For the text-containing cell, return its midpoint in (X, Y) coordinate format. 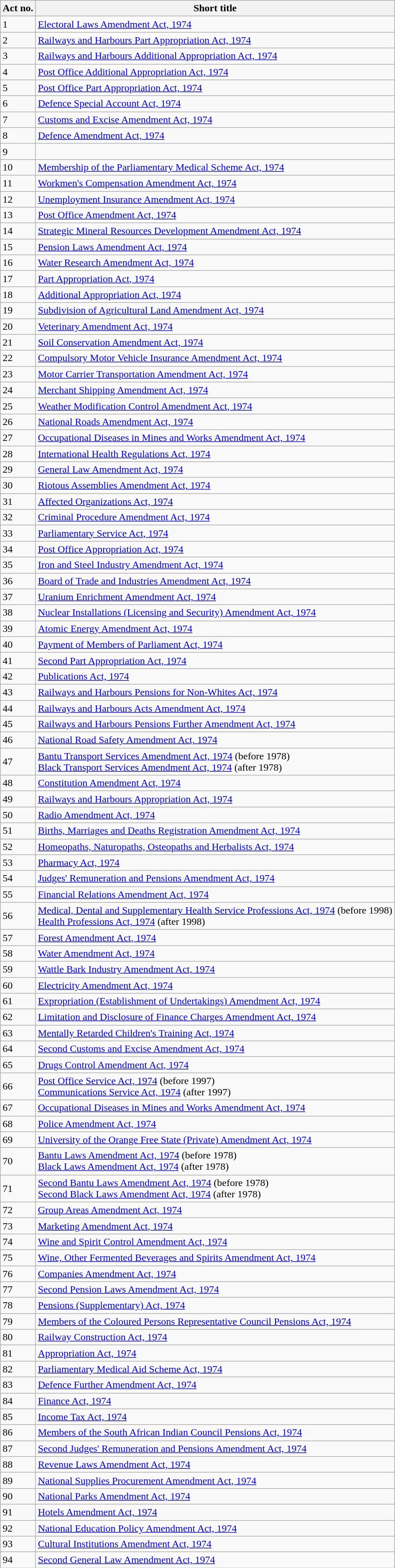
48 (18, 783)
Revenue Laws Amendment Act, 1974 (215, 1464)
90 (18, 1496)
85 (18, 1417)
Judges' Remuneration and Pensions Amendment Act, 1974 (215, 878)
68 (18, 1124)
41 (18, 660)
Second Judges' Remuneration and Pensions Amendment Act, 1974 (215, 1448)
32 (18, 517)
24 (18, 390)
75 (18, 1257)
44 (18, 708)
Pensions (Supplementary) Act, 1974 (215, 1306)
29 (18, 470)
94 (18, 1560)
81 (18, 1353)
Uranium Enrichment Amendment Act, 1974 (215, 597)
84 (18, 1401)
Bantu Transport Services Amendment Act, 1974 (before 1978) Black Transport Services Amendment Act, 1974 (after 1978) (215, 761)
86 (18, 1433)
Railways and Harbours Pensions Further Amendment Act, 1974 (215, 724)
5 (18, 88)
Merchant Shipping Amendment Act, 1974 (215, 390)
Police Amendment Act, 1974 (215, 1124)
Second Pension Laws Amendment Act, 1974 (215, 1290)
22 (18, 358)
1 (18, 24)
Bantu Laws Amendment Act, 1974 (before 1978) Black Laws Amendment Act, 1974 (after 1978) (215, 1161)
Railways and Harbours Appropriation Act, 1974 (215, 799)
Post Office Appropriation Act, 1974 (215, 549)
Companies Amendment Act, 1974 (215, 1273)
Appropriation Act, 1974 (215, 1353)
14 (18, 231)
Hotels Amendment Act, 1974 (215, 1512)
Mentally Retarded Children's Training Act, 1974 (215, 1033)
Constitution Amendment Act, 1974 (215, 783)
87 (18, 1448)
71 (18, 1189)
45 (18, 724)
67 (18, 1108)
74 (18, 1242)
Railways and Harbours Acts Amendment Act, 1974 (215, 708)
Limitation and Disclosure of Finance Charges Amendment Act, 1974 (215, 1017)
Act no. (18, 8)
54 (18, 878)
15 (18, 247)
43 (18, 692)
59 (18, 969)
50 (18, 815)
11 (18, 183)
38 (18, 613)
Customs and Excise Amendment Act, 1974 (215, 120)
Part Appropriation Act, 1974 (215, 279)
7 (18, 120)
Post Office Amendment Act, 1974 (215, 215)
20 (18, 326)
Veterinary Amendment Act, 1974 (215, 326)
63 (18, 1033)
3 (18, 56)
Unemployment Insurance Amendment Act, 1974 (215, 199)
23 (18, 374)
56 (18, 916)
78 (18, 1306)
Railways and Harbours Additional Appropriation Act, 1974 (215, 56)
92 (18, 1528)
Second Customs and Excise Amendment Act, 1974 (215, 1049)
28 (18, 453)
53 (18, 863)
Cultural Institutions Amendment Act, 1974 (215, 1544)
Pharmacy Act, 1974 (215, 863)
88 (18, 1464)
Expropriation (Establishment of Undertakings) Amendment Act, 1974 (215, 1001)
Drugs Control Amendment Act, 1974 (215, 1065)
National Supplies Procurement Amendment Act, 1974 (215, 1480)
37 (18, 597)
Forest Amendment Act, 1974 (215, 937)
Members of the South African Indian Council Pensions Act, 1974 (215, 1433)
58 (18, 953)
83 (18, 1385)
61 (18, 1001)
30 (18, 486)
Radio Amendment Act, 1974 (215, 815)
National Roads Amendment Act, 1974 (215, 422)
Riotous Assemblies Amendment Act, 1974 (215, 486)
Railway Construction Act, 1974 (215, 1337)
Defence Special Account Act, 1974 (215, 104)
91 (18, 1512)
65 (18, 1065)
Compulsory Motor Vehicle Insurance Amendment Act, 1974 (215, 358)
Railways and Harbours Pensions for Non-Whites Act, 1974 (215, 692)
49 (18, 799)
Group Areas Amendment Act, 1974 (215, 1210)
National Road Safety Amendment Act, 1974 (215, 740)
Motor Carrier Transportation Amendment Act, 1974 (215, 374)
33 (18, 533)
Members of the Coloured Persons Representative Council Pensions Act, 1974 (215, 1321)
Railways and Harbours Part Appropriation Act, 1974 (215, 40)
Membership of the Parliamentary Medical Scheme Act, 1974 (215, 167)
Publications Act, 1974 (215, 676)
42 (18, 676)
55 (18, 894)
10 (18, 167)
40 (18, 644)
Atomic Energy Amendment Act, 1974 (215, 629)
Births, Marriages and Deaths Registration Amendment Act, 1974 (215, 831)
Second Bantu Laws Amendment Act, 1974 (before 1978) Second Black Laws Amendment Act, 1974 (after 1978) (215, 1189)
4 (18, 72)
17 (18, 279)
31 (18, 501)
2 (18, 40)
73 (18, 1226)
Weather Modification Control Amendment Act, 1974 (215, 406)
60 (18, 985)
University of the Orange Free State (Private) Amendment Act, 1974 (215, 1140)
Workmen's Compensation Amendment Act, 1974 (215, 183)
27 (18, 438)
Additional Appropriation Act, 1974 (215, 295)
Strategic Mineral Resources Development Amendment Act, 1974 (215, 231)
57 (18, 937)
70 (18, 1161)
6 (18, 104)
8 (18, 135)
Nuclear Installations (Licensing and Security) Amendment Act, 1974 (215, 613)
18 (18, 295)
93 (18, 1544)
Parliamentary Medical Aid Scheme Act, 1974 (215, 1369)
72 (18, 1210)
Medical, Dental and Supplementary Health Service Professions Act, 1974 (before 1998) Health Professions Act, 1974 (after 1998) (215, 916)
79 (18, 1321)
Water Research Amendment Act, 1974 (215, 263)
Pension Laws Amendment Act, 1974 (215, 247)
62 (18, 1017)
Wine, Other Fermented Beverages and Spirits Amendment Act, 1974 (215, 1257)
69 (18, 1140)
Water Amendment Act, 1974 (215, 953)
35 (18, 565)
19 (18, 311)
Electoral Laws Amendment Act, 1974 (215, 24)
82 (18, 1369)
Second Part Appropriation Act, 1974 (215, 660)
International Health Regulations Act, 1974 (215, 453)
13 (18, 215)
Income Tax Act, 1974 (215, 1417)
Defence Further Amendment Act, 1974 (215, 1385)
26 (18, 422)
51 (18, 831)
9 (18, 151)
76 (18, 1273)
National Parks Amendment Act, 1974 (215, 1496)
Short title (215, 8)
General Law Amendment Act, 1974 (215, 470)
80 (18, 1337)
34 (18, 549)
Board of Trade and Industries Amendment Act, 1974 (215, 581)
Electricity Amendment Act, 1974 (215, 985)
National Education Policy Amendment Act, 1974 (215, 1528)
Soil Conservation Amendment Act, 1974 (215, 342)
Payment of Members of Parliament Act, 1974 (215, 644)
64 (18, 1049)
52 (18, 847)
39 (18, 629)
Post Office Additional Appropriation Act, 1974 (215, 72)
16 (18, 263)
21 (18, 342)
Wattle Bark Industry Amendment Act, 1974 (215, 969)
89 (18, 1480)
Subdivision of Agricultural Land Amendment Act, 1974 (215, 311)
Financial Relations Amendment Act, 1974 (215, 894)
Post Office Part Appropriation Act, 1974 (215, 88)
25 (18, 406)
Finance Act, 1974 (215, 1401)
77 (18, 1290)
Wine and Spirit Control Amendment Act, 1974 (215, 1242)
36 (18, 581)
Defence Amendment Act, 1974 (215, 135)
Second General Law Amendment Act, 1974 (215, 1560)
47 (18, 761)
Homeopaths, Naturopaths, Osteopaths and Herbalists Act, 1974 (215, 847)
Iron and Steel Industry Amendment Act, 1974 (215, 565)
Parliamentary Service Act, 1974 (215, 533)
66 (18, 1087)
Marketing Amendment Act, 1974 (215, 1226)
46 (18, 740)
Criminal Procedure Amendment Act, 1974 (215, 517)
Post Office Service Act, 1974 (before 1997) Communications Service Act, 1974 (after 1997) (215, 1087)
Affected Organizations Act, 1974 (215, 501)
12 (18, 199)
